Find where the given text appears and provide that cell's center as (x, y) coordinate. 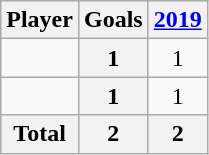
Total (40, 134)
Goals (113, 20)
2019 (178, 20)
Player (40, 20)
